Identify which cell holds the provided text, then report its [X, Y] central coordinate. 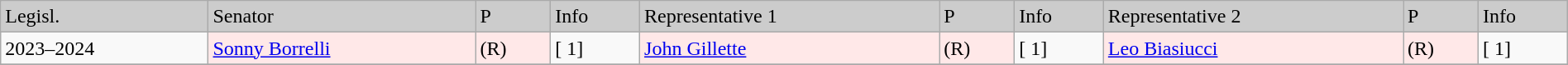
John Gillette [790, 48]
Representative 1 [790, 17]
2023–2024 [104, 48]
Legisl. [104, 17]
Senator [342, 17]
Sonny Borrelli [342, 48]
Representative 2 [1253, 17]
Leo Biasiucci [1253, 48]
